Output the [x, y] coordinate of the center of the cell containing the given text.  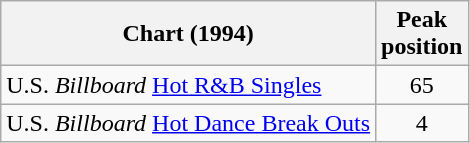
65 [422, 85]
U.S. Billboard Hot R&B Singles [188, 85]
U.S. Billboard Hot Dance Break Outs [188, 123]
Chart (1994) [188, 34]
4 [422, 123]
Peakposition [422, 34]
